Search for the cell housing the specified text and yield its (X, Y) center coordinate. 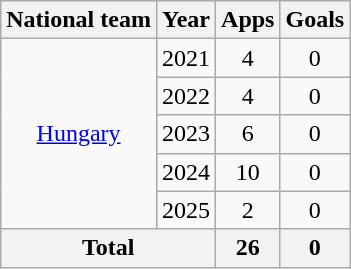
2024 (186, 172)
2021 (186, 58)
2022 (186, 96)
2 (248, 210)
2023 (186, 134)
National team (79, 20)
Apps (248, 20)
6 (248, 134)
26 (248, 248)
10 (248, 172)
2025 (186, 210)
Year (186, 20)
Total (108, 248)
Goals (315, 20)
Hungary (79, 134)
